Capture the cell that displays the provided text and extract its [x, y] central coordinate. 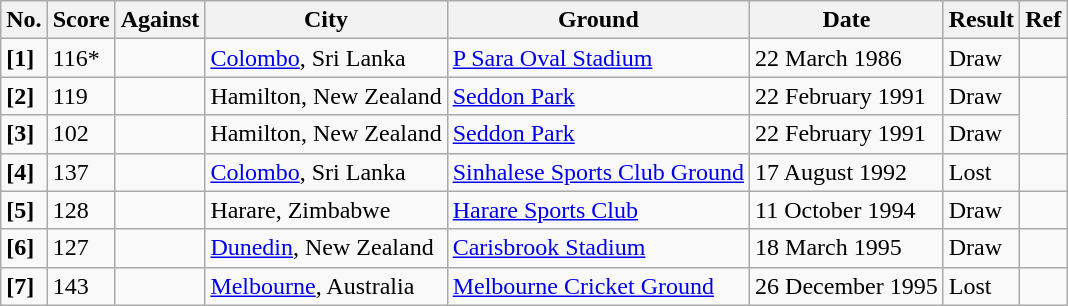
[1] [24, 58]
102 [81, 134]
17 August 1992 [847, 172]
[2] [24, 96]
Score [81, 20]
22 March 1986 [847, 58]
127 [81, 248]
Sinhalese Sports Club Ground [598, 172]
[7] [24, 286]
Carisbrook Stadium [598, 248]
143 [81, 286]
Ground [598, 20]
11 October 1994 [847, 210]
137 [81, 172]
Date [847, 20]
Result [981, 20]
[5] [24, 210]
[4] [24, 172]
116* [81, 58]
119 [81, 96]
[3] [24, 134]
Harare, Zimbabwe [326, 210]
Against [160, 20]
[6] [24, 248]
Ref [1044, 20]
Melbourne Cricket Ground [598, 286]
Melbourne, Australia [326, 286]
City [326, 20]
Harare Sports Club [598, 210]
No. [24, 20]
18 March 1995 [847, 248]
128 [81, 210]
Dunedin, New Zealand [326, 248]
26 December 1995 [847, 286]
P Sara Oval Stadium [598, 58]
